Determine the [X, Y] coordinate at the center of the cell enclosing the given text.  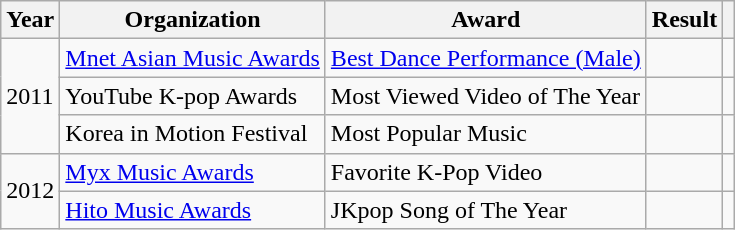
Year [30, 20]
Most Popular Music [486, 134]
Korea in Motion Festival [193, 134]
Hito Music Awards [193, 210]
Mnet Asian Music Awards [193, 58]
Award [486, 20]
Most Viewed Video of The Year [486, 96]
Favorite K-Pop Video [486, 172]
Result [684, 20]
2012 [30, 191]
Myx Music Awards [193, 172]
2011 [30, 96]
Organization [193, 20]
YouTube K-pop Awards [193, 96]
JKpop Song of The Year [486, 210]
Best Dance Performance (Male) [486, 58]
